Return [X, Y] of the center of cell containing provided text 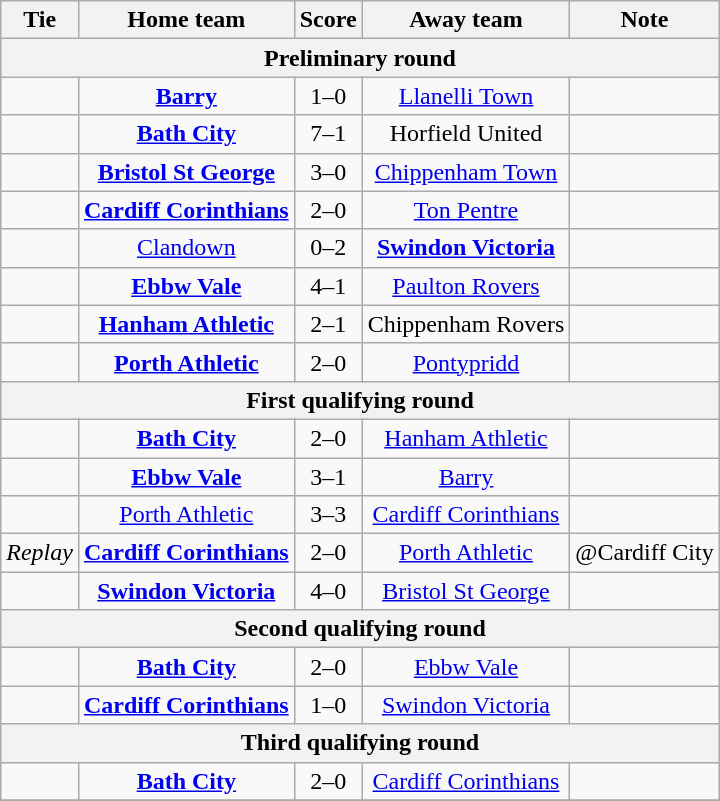
3–1 [328, 477]
Chippenham Town [466, 172]
4–1 [328, 286]
2–1 [328, 324]
Chippenham Rovers [466, 324]
3–0 [328, 172]
0–2 [328, 248]
Clandown [186, 248]
Horfield United [466, 134]
4–0 [328, 591]
Pontypridd [466, 362]
@Cardiff City [644, 553]
First qualifying round [360, 400]
Away team [466, 20]
7–1 [328, 134]
Ton Pentre [466, 210]
Third qualifying round [360, 743]
Tie [40, 20]
Home team [186, 20]
Preliminary round [360, 58]
Score [328, 20]
Llanelli Town [466, 96]
Paulton Rovers [466, 286]
3–3 [328, 515]
Note [644, 20]
Second qualifying round [360, 629]
Replay [40, 553]
